Provide the [X, Y] coordinate of the cell's center where the given text is located.  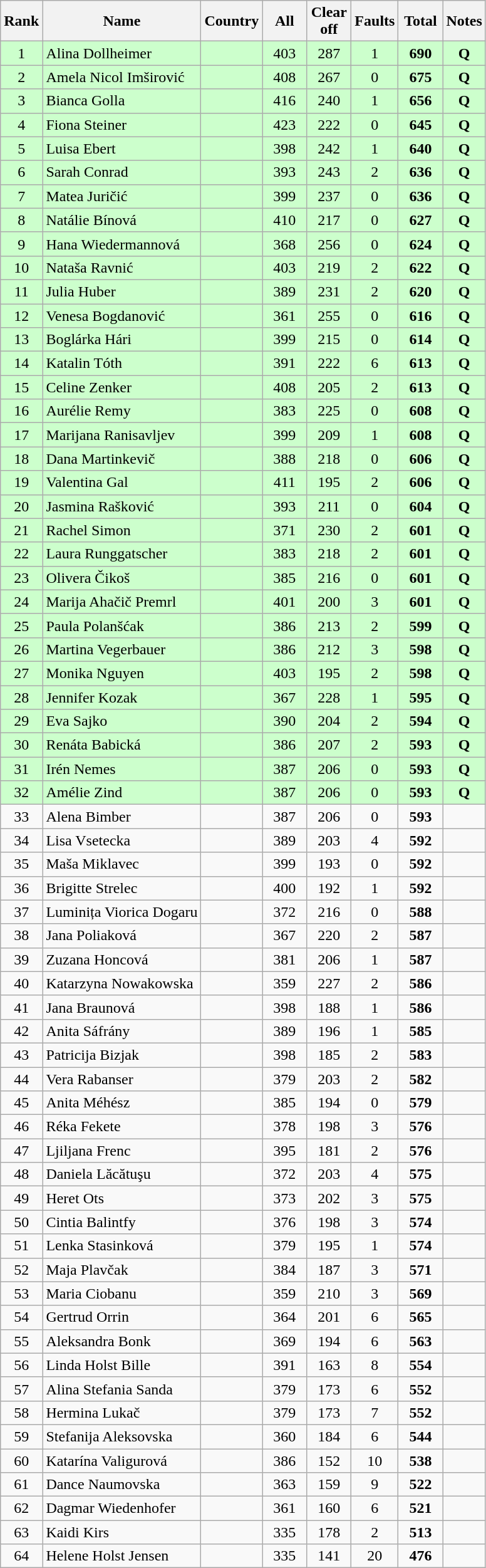
675 [421, 77]
33 [21, 817]
225 [329, 411]
Boglárka Hári [121, 340]
Valentina Gal [121, 483]
228 [329, 698]
571 [421, 1270]
21 [21, 530]
401 [284, 602]
627 [421, 220]
Hana Wiedermannová [121, 244]
14 [21, 363]
192 [329, 888]
37 [21, 912]
645 [421, 125]
381 [284, 959]
Alina Stefania Sanda [121, 1389]
24 [21, 602]
569 [421, 1294]
595 [421, 698]
5 [21, 149]
Aleksandra Bonk [121, 1341]
Daniela Lăcătuşu [121, 1174]
178 [329, 1532]
378 [284, 1127]
Notes [464, 21]
376 [284, 1222]
Nataša Ravnić [121, 268]
Martina Vegerbauer [121, 649]
616 [421, 315]
538 [421, 1461]
All [284, 21]
56 [21, 1365]
31 [21, 769]
211 [329, 506]
Dagmar Wiedenhofer [121, 1508]
620 [421, 291]
63 [21, 1532]
35 [21, 864]
579 [421, 1103]
Maria Ciobanu [121, 1294]
205 [329, 387]
15 [21, 387]
384 [284, 1270]
57 [21, 1389]
410 [284, 220]
Rachel Simon [121, 530]
231 [329, 291]
193 [329, 864]
64 [21, 1556]
388 [284, 459]
242 [329, 149]
256 [329, 244]
Eva Sajko [121, 721]
Brigitte Strelec [121, 888]
588 [421, 912]
152 [329, 1461]
513 [421, 1532]
19 [21, 483]
18 [21, 459]
Cintia Balintfy [121, 1222]
287 [329, 53]
Natálie Bínová [121, 220]
34 [21, 840]
Anita Sáfrány [121, 1031]
255 [329, 315]
26 [21, 649]
690 [421, 53]
220 [329, 936]
411 [284, 483]
16 [21, 411]
371 [284, 530]
13 [21, 340]
213 [329, 625]
Name [121, 21]
395 [284, 1151]
Sarah Conrad [121, 172]
30 [21, 745]
Amélie Zind [121, 793]
38 [21, 936]
Linda Holst Bille [121, 1365]
Stefanija Aleksovska [121, 1436]
196 [329, 1031]
522 [421, 1485]
Irén Nemes [121, 769]
565 [421, 1317]
42 [21, 1031]
Kaidi Kirs [121, 1532]
267 [329, 77]
476 [421, 1556]
237 [329, 196]
48 [21, 1174]
53 [21, 1294]
12 [21, 315]
585 [421, 1031]
204 [329, 721]
400 [284, 888]
Paula Polanšćak [121, 625]
Jana Poliaková [121, 936]
39 [21, 959]
390 [284, 721]
Fiona Steiner [121, 125]
47 [21, 1151]
373 [284, 1198]
202 [329, 1198]
Dana Martinkevič [121, 459]
185 [329, 1055]
368 [284, 244]
Total [421, 21]
Rank [21, 21]
Olivera Čikoš [121, 578]
583 [421, 1055]
656 [421, 101]
217 [329, 220]
29 [21, 721]
227 [329, 983]
Alina Dollheimer [121, 53]
Katalin Tóth [121, 363]
Hermina Lukač [121, 1413]
Amela Nicol Imširović [121, 77]
Maša Miklavec [121, 864]
36 [21, 888]
Maja Plavčak [121, 1270]
209 [329, 435]
Zuzana Honcová [121, 959]
184 [329, 1436]
210 [329, 1294]
54 [21, 1317]
Heret Ots [121, 1198]
181 [329, 1151]
243 [329, 172]
Ljiljana Frenc [121, 1151]
49 [21, 1198]
Marija Ahačič Premrl [121, 602]
160 [329, 1508]
Laura Runggatscher [121, 554]
17 [21, 435]
Luminița Viorica Dogaru [121, 912]
11 [21, 291]
Country [232, 21]
Jasmina Rašković [121, 506]
Bianca Golla [121, 101]
207 [329, 745]
369 [284, 1341]
563 [421, 1341]
52 [21, 1270]
Vera Rabanser [121, 1079]
604 [421, 506]
360 [284, 1436]
Gertrud Orrin [121, 1317]
Patricija Bizjak [121, 1055]
582 [421, 1079]
23 [21, 578]
25 [21, 625]
Aurélie Remy [121, 411]
55 [21, 1341]
58 [21, 1413]
Luisa Ebert [121, 149]
Katarína Valigurová [121, 1461]
51 [21, 1246]
Anita Méhész [121, 1103]
45 [21, 1103]
Julia Huber [121, 291]
364 [284, 1317]
50 [21, 1222]
215 [329, 340]
Faults [375, 21]
163 [329, 1365]
Lisa Vsetecka [121, 840]
416 [284, 101]
230 [329, 530]
Celine Zenker [121, 387]
46 [21, 1127]
624 [421, 244]
423 [284, 125]
27 [21, 673]
599 [421, 625]
Helene Holst Jensen [121, 1556]
544 [421, 1436]
363 [284, 1485]
28 [21, 698]
Jana Braunová [121, 1007]
159 [329, 1485]
40 [21, 983]
Venesa Bogdanović [121, 315]
622 [421, 268]
554 [421, 1365]
41 [21, 1007]
43 [21, 1055]
594 [421, 721]
61 [21, 1485]
59 [21, 1436]
Lenka Stasinková [121, 1246]
188 [329, 1007]
Réka Fekete [121, 1127]
521 [421, 1508]
62 [21, 1508]
60 [21, 1461]
32 [21, 793]
Marijana Ranisavljev [121, 435]
614 [421, 340]
219 [329, 268]
Matea Juričić [121, 196]
187 [329, 1270]
212 [329, 649]
201 [329, 1317]
240 [329, 101]
141 [329, 1556]
200 [329, 602]
Jennifer Kozak [121, 698]
640 [421, 149]
Renáta Babická [121, 745]
Katarzyna Nowakowska [121, 983]
Monika Nguyen [121, 673]
44 [21, 1079]
Clear off [329, 21]
Alena Bimber [121, 817]
22 [21, 554]
Dance Naumovska [121, 1485]
